Search for the cell housing the specified text and yield its (X, Y) center coordinate. 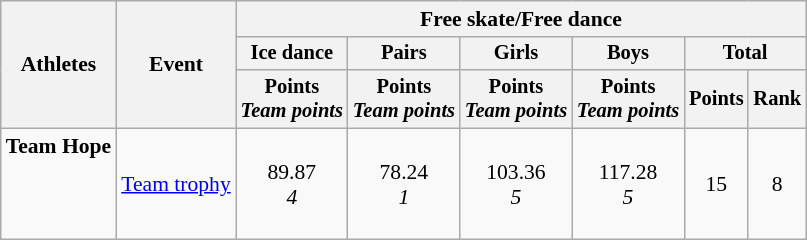
Total (745, 54)
Ice dance (292, 54)
Team trophy (176, 184)
Pairs (404, 54)
117.285 (628, 184)
78.241 (404, 184)
Boys (628, 54)
Rank (777, 99)
103.365 (516, 184)
8 (777, 184)
Event (176, 64)
Team Hope (58, 184)
Girls (516, 54)
Athletes (58, 64)
Free skate/Free dance (521, 19)
Points (716, 99)
89.874 (292, 184)
15 (716, 184)
